Output the (x, y) coordinate of the center of the cell containing the given text.  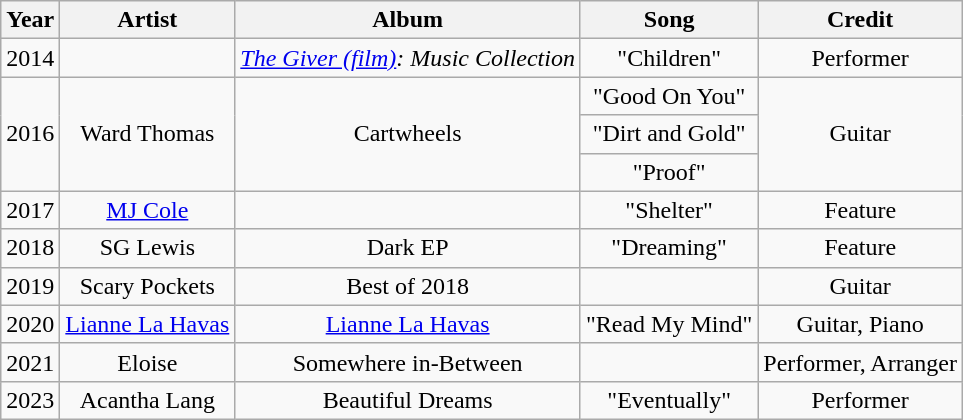
SG Lewis (148, 248)
"Children" (668, 58)
2023 (30, 400)
Ward Thomas (148, 134)
2021 (30, 362)
2020 (30, 324)
Dark EP (408, 248)
Somewhere in-Between (408, 362)
"Dirt and Gold" (668, 134)
Cartwheels (408, 134)
2016 (30, 134)
"Shelter" (668, 210)
Performer, Arranger (860, 362)
Beautiful Dreams (408, 400)
Artist (148, 20)
2018 (30, 248)
2019 (30, 286)
Year (30, 20)
2017 (30, 210)
"Proof" (668, 172)
Album (408, 20)
Best of 2018 (408, 286)
Credit (860, 20)
"Good On You" (668, 96)
2014 (30, 58)
"Eventually" (668, 400)
Acantha Lang (148, 400)
"Dreaming" (668, 248)
Guitar, Piano (860, 324)
The Giver (film): Music Collection (408, 58)
MJ Cole (148, 210)
Scary Pockets (148, 286)
Eloise (148, 362)
"Read My Mind" (668, 324)
Song (668, 20)
